Find where the given text appears and provide that cell's center as [X, Y] coordinate. 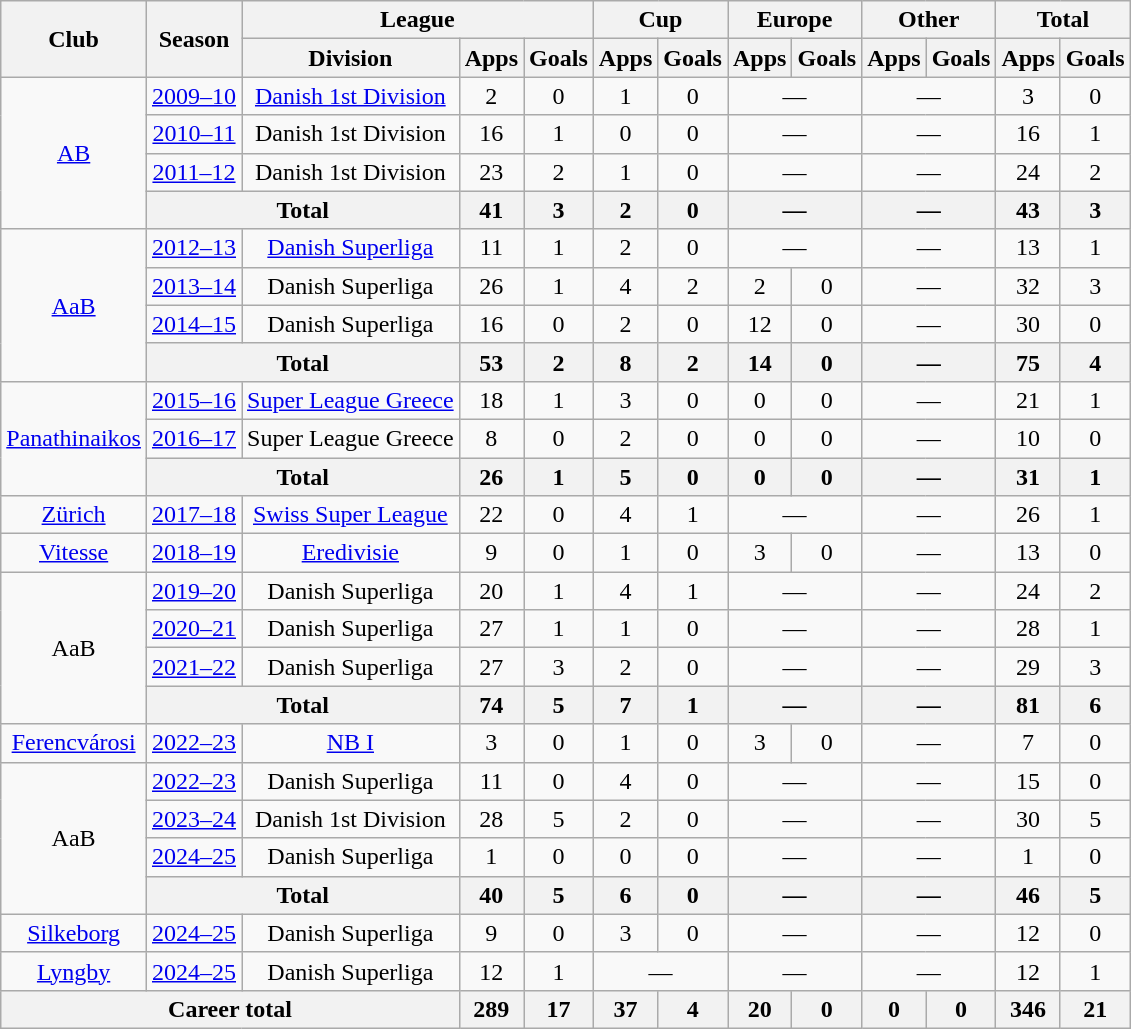
2021–22 [194, 667]
Career total [230, 1009]
NB I [351, 743]
14 [760, 362]
Panathinaikos [74, 438]
40 [491, 895]
2011–12 [194, 172]
74 [491, 705]
Europe [795, 20]
29 [1028, 667]
Other [929, 20]
17 [559, 1009]
43 [1028, 210]
Season [194, 39]
2017–18 [194, 515]
37 [625, 1009]
League [418, 20]
Zürich [74, 515]
2009–10 [194, 96]
2015–16 [194, 400]
Silkeborg [74, 933]
2020–21 [194, 629]
2013–14 [194, 286]
Vitesse [74, 553]
53 [491, 362]
2012–13 [194, 248]
289 [491, 1009]
346 [1028, 1009]
2018–19 [194, 553]
23 [491, 172]
2016–17 [194, 438]
41 [491, 210]
81 [1028, 705]
AB [74, 153]
15 [1028, 781]
Division [351, 58]
2019–20 [194, 591]
31 [1028, 477]
Ferencvárosi [74, 743]
Club [74, 39]
2014–15 [194, 324]
22 [491, 515]
18 [491, 400]
46 [1028, 895]
Swiss Super League [351, 515]
Eredivisie [351, 553]
32 [1028, 286]
Cup [660, 20]
Lyngby [74, 971]
10 [1028, 438]
75 [1028, 362]
2023–24 [194, 819]
2010–11 [194, 134]
